Locate the cell with the specified text and output its [x, y] center coordinate. 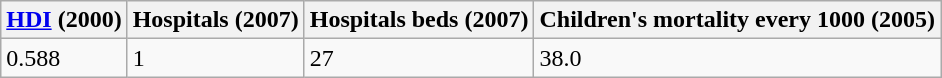
HDI (2000) [64, 20]
Hospitals beds (2007) [419, 20]
Hospitals (2007) [216, 20]
Children's mortality every 1000 (2005) [738, 20]
0.588 [64, 58]
27 [419, 58]
1 [216, 58]
38.0 [738, 58]
